Output the [x, y] coordinate of the center of the cell containing the given text.  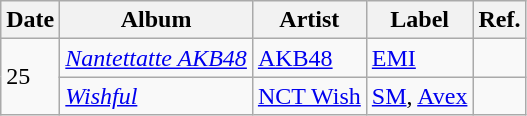
EMI [420, 58]
SM, Avex [420, 96]
Wishful [156, 96]
Ref. [500, 20]
AKB48 [309, 58]
Album [156, 20]
Nantettatte AKB48 [156, 58]
Label [420, 20]
NCT Wish [309, 96]
25 [30, 77]
Date [30, 20]
Artist [309, 20]
